Scan for the cell matching the given text and deliver its [X, Y] coordinate at center. 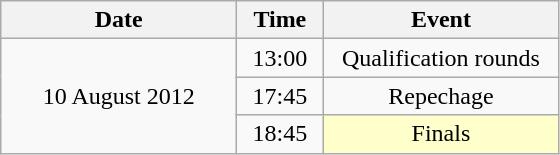
Time [280, 20]
Date [119, 20]
10 August 2012 [119, 96]
Finals [441, 134]
Event [441, 20]
18:45 [280, 134]
17:45 [280, 96]
Repechage [441, 96]
13:00 [280, 58]
Qualification rounds [441, 58]
